Pinpoint the cell where the given text exists, returning its (x, y) midpoint coordinate. 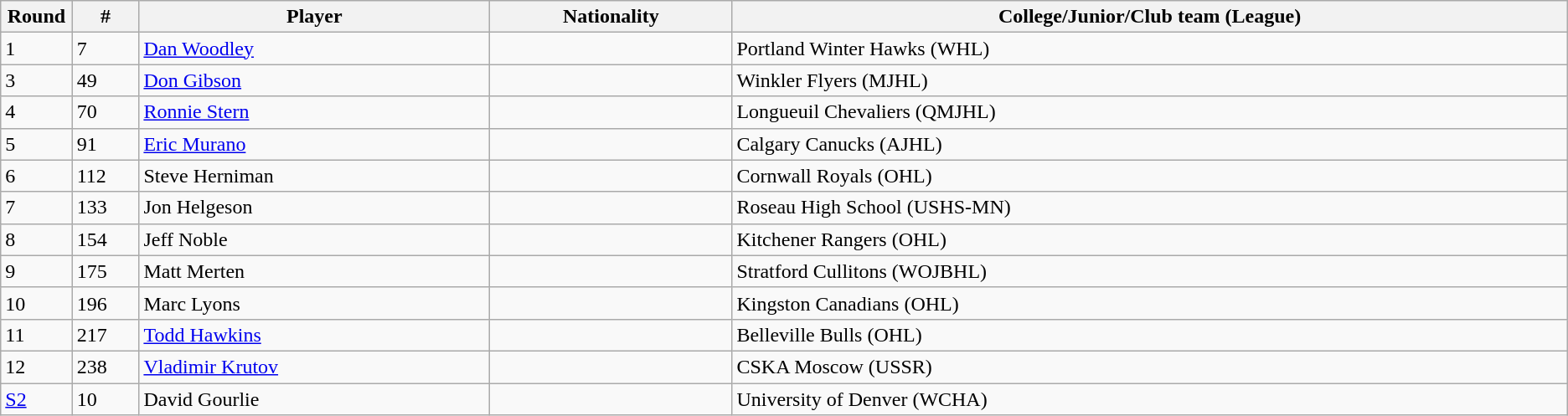
Belleville Bulls (OHL) (1149, 335)
Jon Helgeson (315, 208)
5 (37, 144)
4 (37, 112)
70 (106, 112)
Nationality (611, 17)
Vladimir Krutov (315, 367)
Eric Murano (315, 144)
217 (106, 335)
CSKA Moscow (USSR) (1149, 367)
Player (315, 17)
Round (37, 17)
Kitchener Rangers (OHL) (1149, 239)
Portland Winter Hawks (WHL) (1149, 49)
3 (37, 80)
91 (106, 144)
8 (37, 239)
Cornwall Royals (OHL) (1149, 176)
Winkler Flyers (MJHL) (1149, 80)
196 (106, 303)
6 (37, 176)
Stratford Cullitons (WOJBHL) (1149, 271)
Ronnie Stern (315, 112)
12 (37, 367)
154 (106, 239)
238 (106, 367)
11 (37, 335)
Dan Woodley (315, 49)
133 (106, 208)
Kingston Canadians (OHL) (1149, 303)
1 (37, 49)
49 (106, 80)
Longueuil Chevaliers (QMJHL) (1149, 112)
Matt Merten (315, 271)
Steve Herniman (315, 176)
Jeff Noble (315, 239)
Marc Lyons (315, 303)
Calgary Canucks (AJHL) (1149, 144)
Don Gibson (315, 80)
# (106, 17)
Roseau High School (USHS-MN) (1149, 208)
University of Denver (WCHA) (1149, 399)
College/Junior/Club team (League) (1149, 17)
David Gourlie (315, 399)
9 (37, 271)
112 (106, 176)
S2 (37, 399)
175 (106, 271)
Todd Hawkins (315, 335)
